Locate the cell with the specified text and output its (X, Y) center coordinate. 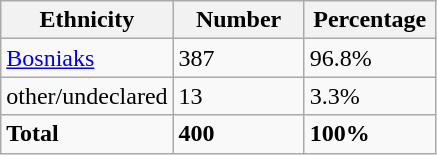
Number (238, 20)
Percentage (370, 20)
Total (87, 134)
96.8% (370, 58)
387 (238, 58)
100% (370, 134)
Ethnicity (87, 20)
13 (238, 96)
Bosniaks (87, 58)
other/undeclared (87, 96)
400 (238, 134)
3.3% (370, 96)
